For the text-containing cell, return its midpoint in [x, y] coordinate format. 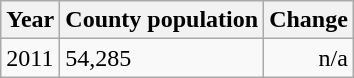
County population [162, 20]
n/a [309, 58]
2011 [30, 58]
Year [30, 20]
54,285 [162, 58]
Change [309, 20]
